Pinpoint the cell where the given text exists, returning its (X, Y) midpoint coordinate. 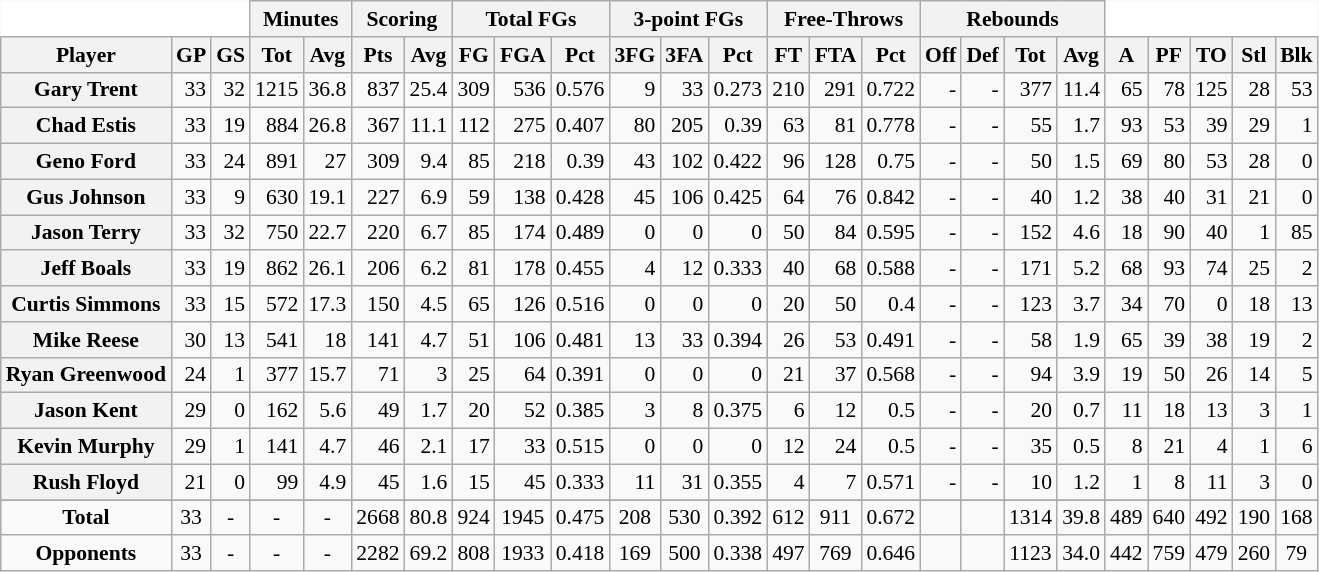
3.7 (1081, 304)
26.1 (327, 269)
536 (523, 90)
0.425 (738, 197)
99 (276, 482)
FT (788, 55)
497 (788, 554)
Kevin Murphy (86, 447)
76 (836, 197)
4.5 (429, 304)
0.481 (580, 340)
275 (523, 126)
2282 (378, 554)
260 (1254, 554)
0.588 (890, 269)
0.646 (890, 554)
27 (327, 162)
34.0 (1081, 554)
128 (836, 162)
206 (378, 269)
1123 (1030, 554)
0.375 (738, 411)
208 (634, 518)
0.842 (890, 197)
3FA (684, 55)
Scoring (402, 19)
1.9 (1081, 340)
GP (191, 55)
190 (1254, 518)
862 (276, 269)
220 (378, 233)
PF (1170, 55)
530 (684, 518)
Gary Trent (86, 90)
442 (1126, 554)
Chad Estis (86, 126)
37 (836, 375)
19.1 (327, 197)
Rebounds (1012, 19)
Gus Johnson (86, 197)
6.2 (429, 269)
3-point FGs (688, 19)
0.407 (580, 126)
1.6 (429, 482)
171 (1030, 269)
152 (1030, 233)
Blk (1296, 55)
GS (230, 55)
4.6 (1081, 233)
138 (523, 197)
0.576 (580, 90)
Total (86, 518)
884 (276, 126)
69 (1126, 162)
0.595 (890, 233)
0.391 (580, 375)
0.75 (890, 162)
TO (1212, 55)
837 (378, 90)
94 (1030, 375)
479 (1212, 554)
52 (523, 411)
Minutes (300, 19)
25.4 (429, 90)
Mike Reese (86, 340)
71 (378, 375)
205 (684, 126)
5.6 (327, 411)
Pts (378, 55)
0.515 (580, 447)
17.3 (327, 304)
174 (523, 233)
11.4 (1081, 90)
612 (788, 518)
227 (378, 197)
0.418 (580, 554)
4.9 (327, 482)
90 (1170, 233)
2668 (378, 518)
36.8 (327, 90)
55 (1030, 126)
291 (836, 90)
Jeff Boals (86, 269)
22.7 (327, 233)
808 (474, 554)
769 (836, 554)
Opponents (86, 554)
Stl (1254, 55)
0.778 (890, 126)
1.5 (1081, 162)
123 (1030, 304)
74 (1212, 269)
0.491 (890, 340)
0.428 (580, 197)
500 (684, 554)
1933 (523, 554)
43 (634, 162)
1215 (276, 90)
Off (940, 55)
70 (1170, 304)
30 (191, 340)
39.8 (1081, 518)
17 (474, 447)
0.394 (738, 340)
80.8 (429, 518)
0.7 (1081, 411)
Free-Throws (844, 19)
Curtis Simmons (86, 304)
0.422 (738, 162)
0.273 (738, 90)
3.9 (1081, 375)
0.571 (890, 482)
0.455 (580, 269)
35 (1030, 447)
750 (276, 233)
9.4 (429, 162)
78 (1170, 90)
58 (1030, 340)
178 (523, 269)
0.489 (580, 233)
59 (474, 197)
891 (276, 162)
367 (378, 126)
FGA (523, 55)
Jason Kent (86, 411)
FTA (836, 55)
Def (982, 55)
0.672 (890, 518)
162 (276, 411)
1314 (1030, 518)
Jason Terry (86, 233)
911 (836, 518)
5 (1296, 375)
0.516 (580, 304)
6.9 (429, 197)
0.475 (580, 518)
169 (634, 554)
150 (378, 304)
492 (1212, 518)
541 (276, 340)
7 (836, 482)
1945 (523, 518)
96 (788, 162)
489 (1126, 518)
2.1 (429, 447)
0.722 (890, 90)
A (1126, 55)
210 (788, 90)
102 (684, 162)
168 (1296, 518)
0.385 (580, 411)
0.338 (738, 554)
759 (1170, 554)
0.4 (890, 304)
34 (1126, 304)
3FG (634, 55)
49 (378, 411)
125 (1212, 90)
0.568 (890, 375)
5.2 (1081, 269)
630 (276, 197)
11.1 (429, 126)
0.392 (738, 518)
26.8 (327, 126)
572 (276, 304)
Total FGs (530, 19)
69.2 (429, 554)
63 (788, 126)
Rush Floyd (86, 482)
84 (836, 233)
218 (523, 162)
14 (1254, 375)
10 (1030, 482)
640 (1170, 518)
6.7 (429, 233)
51 (474, 340)
15.7 (327, 375)
112 (474, 126)
Ryan Greenwood (86, 375)
Geno Ford (86, 162)
924 (474, 518)
FG (474, 55)
0.355 (738, 482)
Player (86, 55)
79 (1296, 554)
46 (378, 447)
126 (523, 304)
